Locate the cell with the specified text and output its [X, Y] center coordinate. 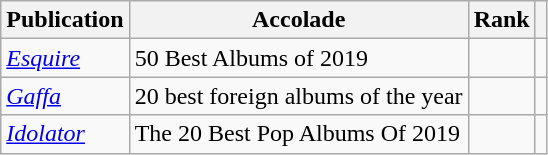
The 20 Best Pop Albums Of 2019 [298, 134]
Publication [65, 20]
Idolator [65, 134]
Rank [502, 20]
Gaffa [65, 96]
Accolade [298, 20]
20 best foreign albums of the year [298, 96]
Esquire [65, 58]
50 Best Albums of 2019 [298, 58]
